Return (X, Y) of the center of cell containing provided text 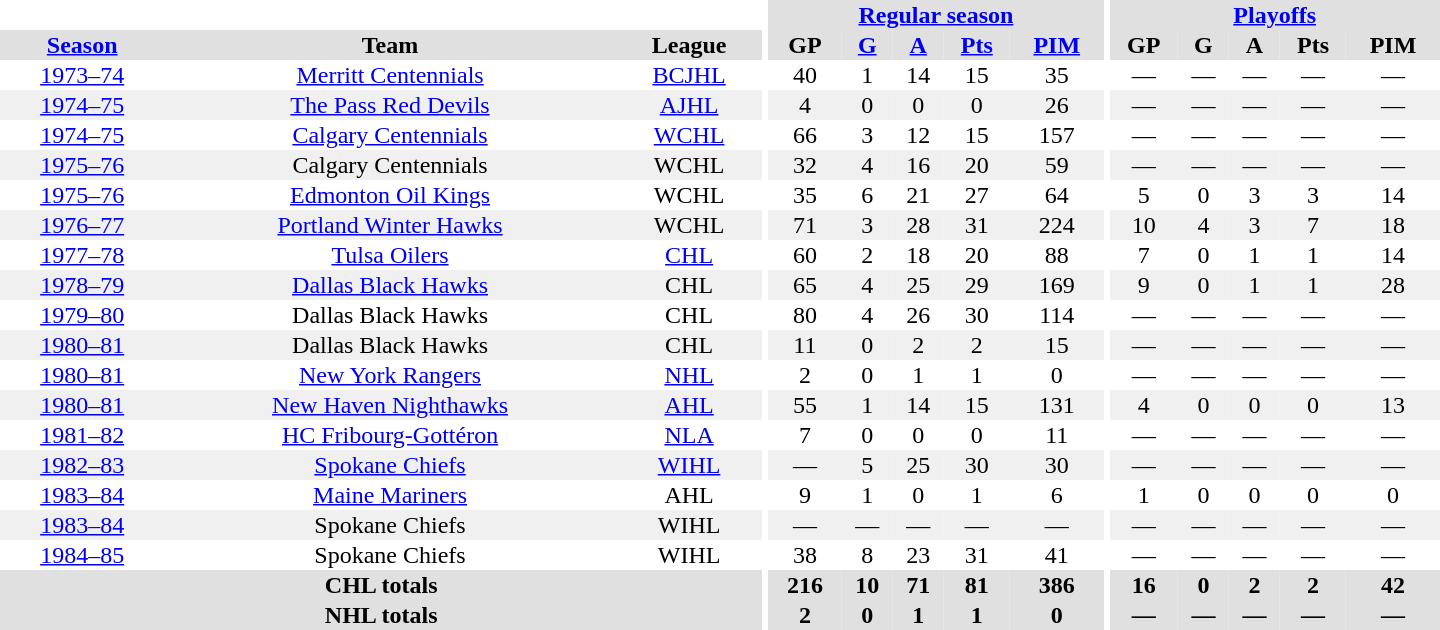
27 (977, 195)
41 (1057, 555)
1982–83 (82, 465)
Season (82, 45)
Playoffs (1274, 15)
1981–82 (82, 435)
1976–77 (82, 225)
NHL totals (381, 615)
157 (1057, 135)
386 (1057, 585)
64 (1057, 195)
131 (1057, 405)
1984–85 (82, 555)
The Pass Red Devils (390, 105)
Merritt Centennials (390, 75)
League (690, 45)
1977–78 (82, 255)
60 (805, 255)
59 (1057, 165)
Maine Mariners (390, 495)
8 (868, 555)
Regular season (936, 15)
BCJHL (690, 75)
1979–80 (82, 315)
224 (1057, 225)
NHL (690, 375)
32 (805, 165)
Tulsa Oilers (390, 255)
HC Fribourg-Gottéron (390, 435)
New York Rangers (390, 375)
13 (1393, 405)
65 (805, 285)
55 (805, 405)
New Haven Nighthawks (390, 405)
21 (918, 195)
38 (805, 555)
23 (918, 555)
CHL totals (381, 585)
Edmonton Oil Kings (390, 195)
Team (390, 45)
80 (805, 315)
42 (1393, 585)
Portland Winter Hawks (390, 225)
NLA (690, 435)
88 (1057, 255)
1978–79 (82, 285)
114 (1057, 315)
AJHL (690, 105)
29 (977, 285)
40 (805, 75)
12 (918, 135)
66 (805, 135)
81 (977, 585)
169 (1057, 285)
216 (805, 585)
1973–74 (82, 75)
